Capture the cell that displays the provided text and extract its [x, y] central coordinate. 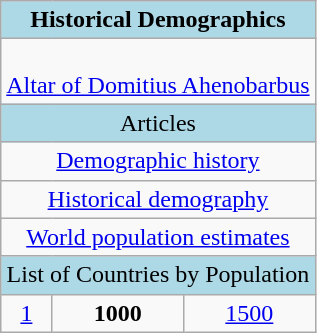
1000 [118, 313]
Articles [158, 123]
Historical demography [158, 199]
Altar of Domitius Ahenobarbus [158, 72]
World population estimates [158, 237]
Demographic history [158, 161]
List of Countries by Population [158, 275]
1500 [250, 313]
Historical Demographics [158, 20]
1 [26, 313]
